For the text-containing cell, return its midpoint in [X, Y] coordinate format. 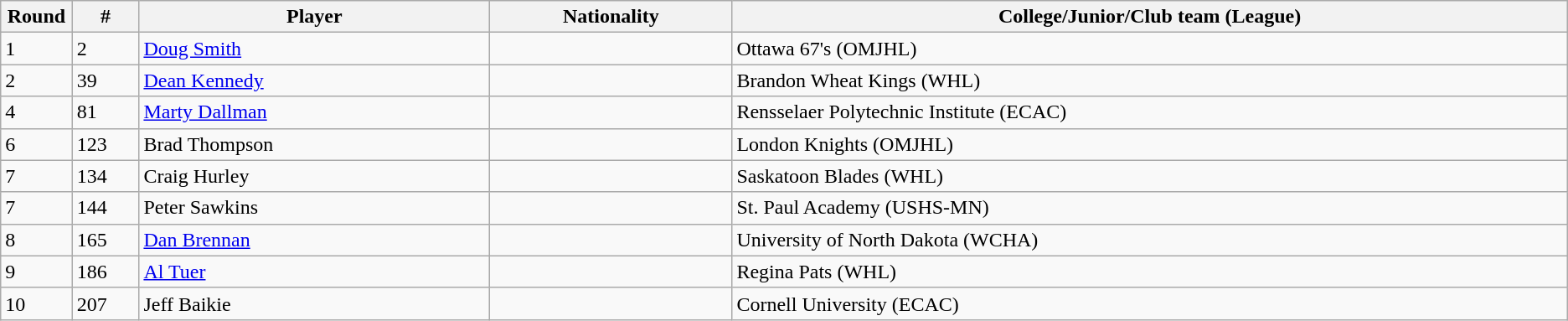
Al Tuer [315, 272]
1 [37, 49]
Brandon Wheat Kings (WHL) [1149, 80]
10 [37, 303]
Regina Pats (WHL) [1149, 272]
London Knights (OMJHL) [1149, 144]
9 [37, 272]
186 [106, 272]
College/Junior/Club team (League) [1149, 17]
Dean Kennedy [315, 80]
8 [37, 240]
Saskatoon Blades (WHL) [1149, 176]
Marty Dallman [315, 112]
6 [37, 144]
Dan Brennan [315, 240]
Rensselaer Polytechnic Institute (ECAC) [1149, 112]
165 [106, 240]
144 [106, 208]
St. Paul Academy (USHS-MN) [1149, 208]
University of North Dakota (WCHA) [1149, 240]
# [106, 17]
Cornell University (ECAC) [1149, 303]
Nationality [611, 17]
Brad Thompson [315, 144]
81 [106, 112]
Ottawa 67's (OMJHL) [1149, 49]
Peter Sawkins [315, 208]
Player [315, 17]
Jeff Baikie [315, 303]
Craig Hurley [315, 176]
4 [37, 112]
Round [37, 17]
123 [106, 144]
207 [106, 303]
Doug Smith [315, 49]
134 [106, 176]
39 [106, 80]
